Provide the (x, y) coordinate of the cell's center where the given text is located.  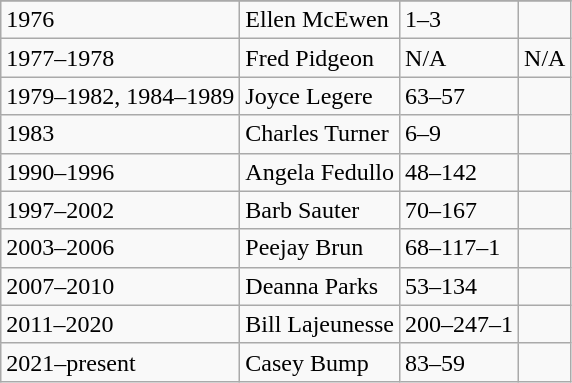
53–134 (460, 286)
1976 (120, 20)
1–3 (460, 20)
2021–present (120, 362)
Peejay Brun (320, 248)
1990–1996 (120, 172)
Deanna Parks (320, 286)
Joyce Legere (320, 96)
2007–2010 (120, 286)
1977–1978 (120, 58)
Bill Lajeunesse (320, 324)
1997–2002 (120, 210)
Fred Pidgeon (320, 58)
Charles Turner (320, 134)
1979–1982, 1984–1989 (120, 96)
2003–2006 (120, 248)
83–59 (460, 362)
200–247–1 (460, 324)
68–117–1 (460, 248)
63–57 (460, 96)
Casey Bump (320, 362)
1983 (120, 134)
Barb Sauter (320, 210)
48–142 (460, 172)
Ellen McEwen (320, 20)
6–9 (460, 134)
70–167 (460, 210)
Angela Fedullo (320, 172)
2011–2020 (120, 324)
